Provide the [x, y] coordinate of the cell's center where the given text is located.  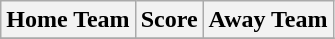
Score [169, 20]
Away Team [268, 20]
Home Team [68, 20]
